Scan for the cell matching the given text and deliver its (x, y) coordinate at center. 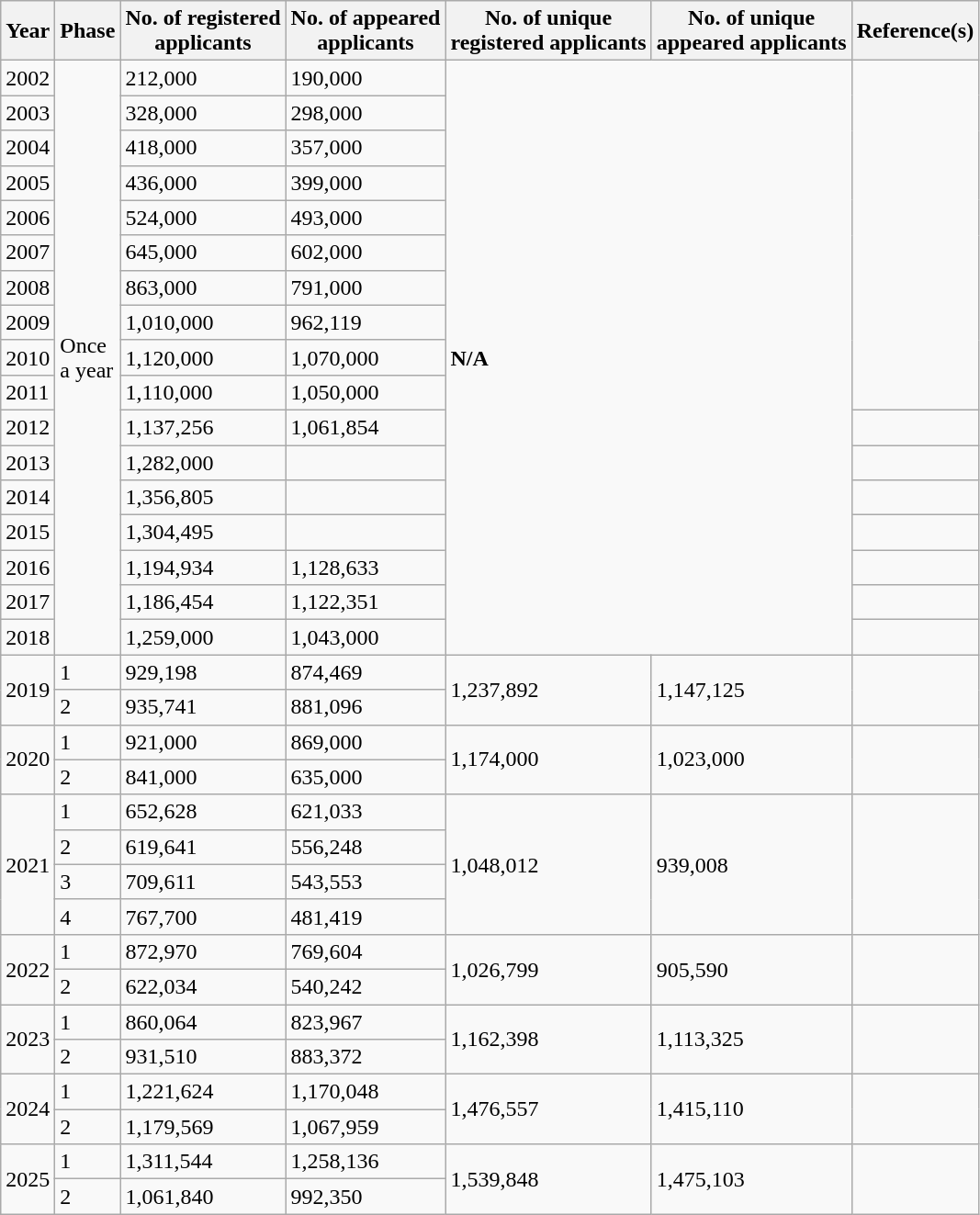
2018 (28, 637)
1,137,256 (203, 427)
540,242 (366, 986)
841,000 (203, 777)
524,000 (203, 218)
863,000 (203, 287)
2013 (28, 462)
436,000 (203, 183)
962,119 (366, 322)
1,311,544 (203, 1162)
1,026,799 (548, 969)
929,198 (203, 672)
709,611 (203, 882)
860,064 (203, 1022)
1,070,000 (366, 357)
883,372 (366, 1057)
635,000 (366, 777)
3 (88, 882)
874,469 (366, 672)
328,000 (203, 113)
1,170,048 (366, 1092)
931,510 (203, 1057)
769,604 (366, 951)
1,061,840 (203, 1197)
190,000 (366, 78)
418,000 (203, 148)
2008 (28, 287)
905,590 (751, 969)
767,700 (203, 917)
2004 (28, 148)
1,476,557 (548, 1109)
823,967 (366, 1022)
2003 (28, 113)
2024 (28, 1109)
2006 (28, 218)
992,350 (366, 1197)
2009 (28, 322)
1,415,110 (751, 1109)
298,000 (366, 113)
2025 (28, 1179)
2019 (28, 690)
1,110,000 (203, 392)
921,000 (203, 742)
1,147,125 (751, 690)
1,258,136 (366, 1162)
1,304,495 (203, 533)
1,067,959 (366, 1127)
1,128,633 (366, 568)
1,113,325 (751, 1040)
2022 (28, 969)
1,174,000 (548, 759)
399,000 (366, 183)
556,248 (366, 847)
1,050,000 (366, 392)
357,000 (366, 148)
No. of appearedapplicants (366, 31)
2015 (28, 533)
619,641 (203, 847)
212,000 (203, 78)
602,000 (366, 253)
Oncea year (88, 358)
No. of uniqueregistered applicants (548, 31)
Year (28, 31)
1,475,103 (751, 1179)
1,010,000 (203, 322)
1,179,569 (203, 1127)
881,096 (366, 707)
No. of registeredapplicants (203, 31)
622,034 (203, 986)
1,282,000 (203, 462)
1,194,934 (203, 568)
1,048,012 (548, 864)
939,008 (751, 864)
1,259,000 (203, 637)
1,237,892 (548, 690)
1,120,000 (203, 357)
2021 (28, 864)
645,000 (203, 253)
2007 (28, 253)
1,186,454 (203, 602)
791,000 (366, 287)
2016 (28, 568)
2023 (28, 1040)
481,419 (366, 917)
1,043,000 (366, 637)
1,023,000 (751, 759)
2017 (28, 602)
1,356,805 (203, 498)
2014 (28, 498)
N/A (648, 358)
2005 (28, 183)
Reference(s) (915, 31)
869,000 (366, 742)
935,741 (203, 707)
1,221,624 (203, 1092)
1,061,854 (366, 427)
No. of uniqueappeared applicants (751, 31)
2002 (28, 78)
4 (88, 917)
2020 (28, 759)
543,553 (366, 882)
1,122,351 (366, 602)
872,970 (203, 951)
1,539,848 (548, 1179)
621,033 (366, 812)
2010 (28, 357)
2012 (28, 427)
Phase (88, 31)
1,162,398 (548, 1040)
2011 (28, 392)
493,000 (366, 218)
652,628 (203, 812)
